Scan for the cell matching the given text and deliver its (x, y) coordinate at center. 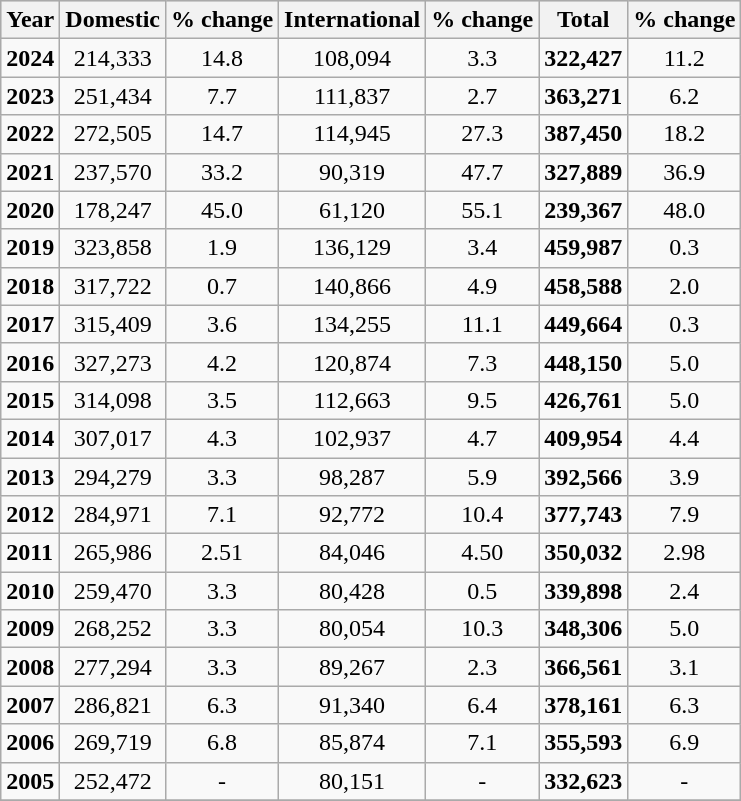
112,663 (352, 400)
2012 (30, 515)
80,151 (352, 781)
14.7 (222, 134)
4.7 (482, 438)
7.7 (222, 96)
348,306 (584, 629)
102,937 (352, 438)
4.50 (482, 553)
84,046 (352, 553)
4.3 (222, 438)
120,874 (352, 362)
2024 (30, 58)
2023 (30, 96)
9.5 (482, 400)
2020 (30, 210)
0.7 (222, 286)
314,098 (113, 400)
36.9 (684, 172)
268,252 (113, 629)
90,319 (352, 172)
48.0 (684, 210)
286,821 (113, 705)
111,837 (352, 96)
272,505 (113, 134)
2006 (30, 743)
315,409 (113, 324)
366,561 (584, 667)
2008 (30, 667)
6.8 (222, 743)
2022 (30, 134)
409,954 (584, 438)
Domestic (113, 20)
2007 (30, 705)
339,898 (584, 591)
91,340 (352, 705)
134,255 (352, 324)
1.9 (222, 248)
14.8 (222, 58)
2.3 (482, 667)
323,858 (113, 248)
237,570 (113, 172)
277,294 (113, 667)
61,120 (352, 210)
7.3 (482, 362)
98,287 (352, 477)
4.2 (222, 362)
327,273 (113, 362)
2010 (30, 591)
80,428 (352, 591)
80,054 (352, 629)
355,593 (584, 743)
284,971 (113, 515)
5.9 (482, 477)
Total (584, 20)
252,472 (113, 781)
136,129 (352, 248)
2011 (30, 553)
2014 (30, 438)
178,247 (113, 210)
378,161 (584, 705)
85,874 (352, 743)
363,271 (584, 96)
350,032 (584, 553)
332,623 (584, 781)
Year (30, 20)
2.0 (684, 286)
269,719 (113, 743)
3.1 (684, 667)
251,434 (113, 96)
2005 (30, 781)
18.2 (684, 134)
92,772 (352, 515)
448,150 (584, 362)
6.2 (684, 96)
2016 (30, 362)
387,450 (584, 134)
10.4 (482, 515)
3.4 (482, 248)
2009 (30, 629)
449,664 (584, 324)
55.1 (482, 210)
45.0 (222, 210)
377,743 (584, 515)
108,094 (352, 58)
459,987 (584, 248)
11.2 (684, 58)
10.3 (482, 629)
89,267 (352, 667)
2021 (30, 172)
239,367 (584, 210)
2015 (30, 400)
114,945 (352, 134)
47.7 (482, 172)
4.9 (482, 286)
11.1 (482, 324)
322,427 (584, 58)
0.5 (482, 591)
294,279 (113, 477)
2017 (30, 324)
2018 (30, 286)
6.9 (684, 743)
317,722 (113, 286)
2013 (30, 477)
426,761 (584, 400)
2.51 (222, 553)
International (352, 20)
7.9 (684, 515)
33.2 (222, 172)
3.6 (222, 324)
458,588 (584, 286)
327,889 (584, 172)
3.5 (222, 400)
2.4 (684, 591)
2.7 (482, 96)
2.98 (684, 553)
140,866 (352, 286)
392,566 (584, 477)
4.4 (684, 438)
214,333 (113, 58)
259,470 (113, 591)
265,986 (113, 553)
2019 (30, 248)
3.9 (684, 477)
6.4 (482, 705)
307,017 (113, 438)
27.3 (482, 134)
